Provide the (X, Y) coordinate of the cell's center where the given text is located.  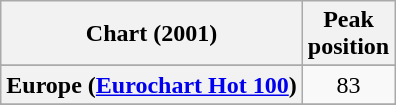
Europe (Eurochart Hot 100) (152, 85)
83 (348, 85)
Peakposition (348, 34)
Chart (2001) (152, 34)
